For the text-containing cell, return its midpoint in [x, y] coordinate format. 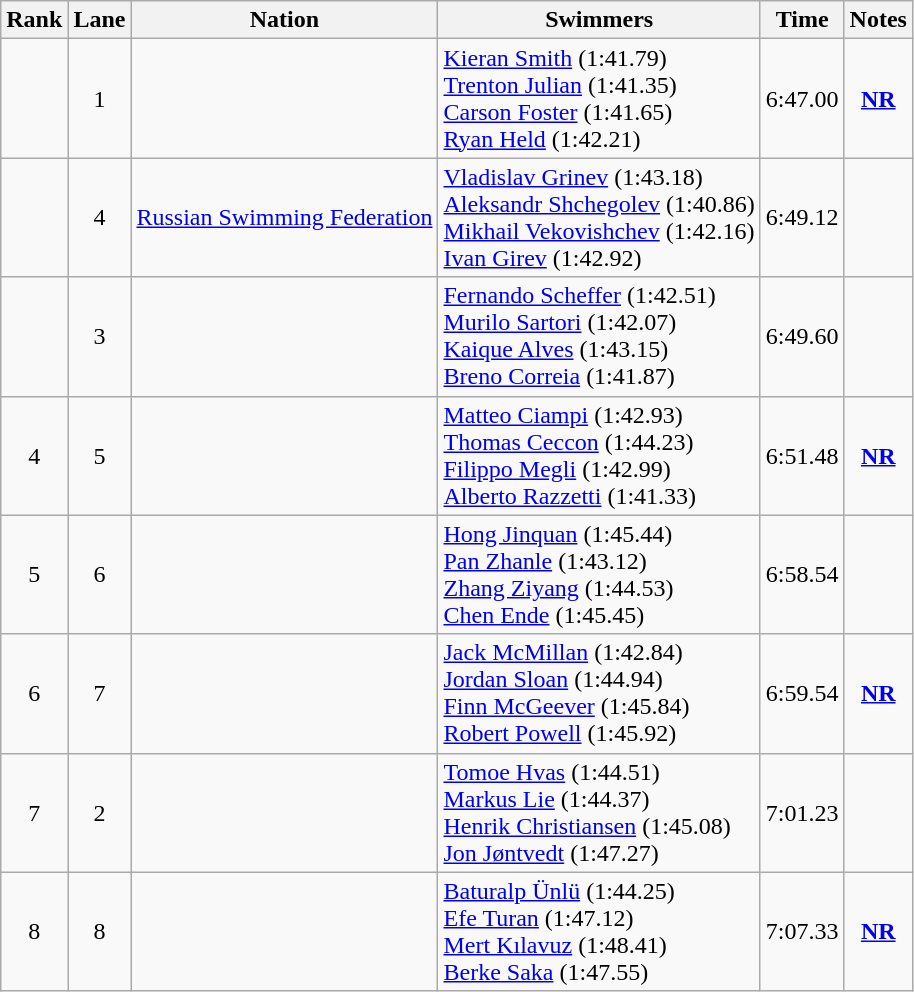
Russian Swimming Federation [284, 218]
7:01.23 [802, 812]
6:59.54 [802, 694]
6:49.12 [802, 218]
Vladislav Grinev (1:43.18)Aleksandr Shchegolev (1:40.86)Mikhail Vekovishchev (1:42.16)Ivan Girev (1:42.92) [599, 218]
Matteo Ciampi (1:42.93)Thomas Ceccon (1:44.23)Filippo Megli (1:42.99)Alberto Razzetti (1:41.33) [599, 456]
3 [100, 336]
6:58.54 [802, 574]
Jack McMillan (1:42.84)Jordan Sloan (1:44.94)Finn McGeever (1:45.84)Robert Powell (1:45.92) [599, 694]
Fernando Scheffer (1:42.51)Murilo Sartori (1:42.07)Kaique Alves (1:43.15)Breno Correia (1:41.87) [599, 336]
6:51.48 [802, 456]
Hong Jinquan (1:45.44)Pan Zhanle (1:43.12)Zhang Ziyang (1:44.53)Chen Ende (1:45.45) [599, 574]
7:07.33 [802, 932]
1 [100, 98]
Nation [284, 20]
6:49.60 [802, 336]
Swimmers [599, 20]
Rank [34, 20]
Kieran Smith (1:41.79)Trenton Julian (1:41.35)Carson Foster (1:41.65)Ryan Held (1:42.21) [599, 98]
Time [802, 20]
Tomoe Hvas (1:44.51)Markus Lie (1:44.37)Henrik Christiansen (1:45.08)Jon Jøntvedt (1:47.27) [599, 812]
6:47.00 [802, 98]
Lane [100, 20]
Baturalp Ünlü (1:44.25)Efe Turan (1:47.12)Mert Kılavuz (1:48.41)Berke Saka (1:47.55) [599, 932]
Notes [878, 20]
2 [100, 812]
